Locate the cell with the specified text and output its [x, y] center coordinate. 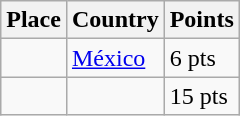
Place [34, 20]
6 pts [202, 58]
México [115, 58]
15 pts [202, 96]
Country [115, 20]
Points [202, 20]
